Capture the cell that displays the provided text and extract its [x, y] central coordinate. 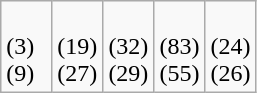
(19) (27) [78, 47]
(32) (29) [128, 47]
(83) (55) [180, 47]
(24) (26) [230, 47]
(3) (9) [26, 47]
